Extract the (x, y) coordinate from the center of the cell holding the provided text.  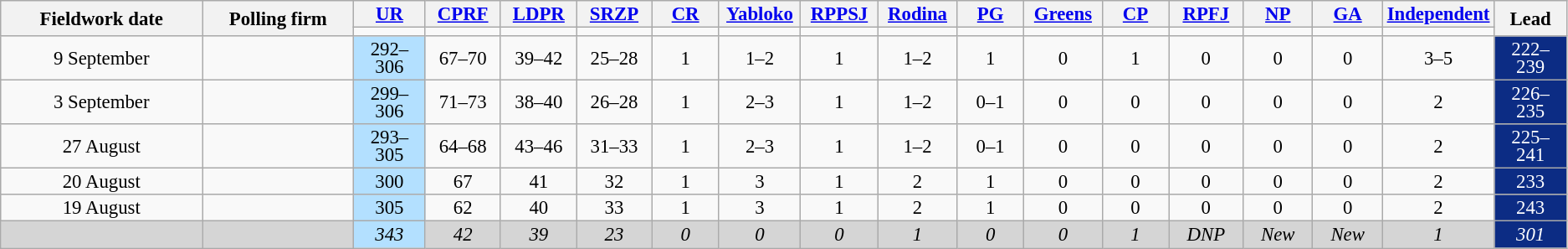
LDPR (539, 14)
343 (390, 235)
67–70 (463, 59)
Polling firm (278, 18)
43–46 (539, 146)
31–33 (614, 146)
RPFJ (1207, 14)
233 (1531, 182)
CR (686, 14)
Independent (1437, 14)
226–235 (1531, 102)
Lead (1531, 18)
293–305 (390, 146)
NP (1278, 14)
225–241 (1531, 146)
RPPSJ (840, 14)
62 (463, 208)
CP (1135, 14)
41 (539, 182)
23 (614, 235)
Yabloko (760, 14)
UR (390, 14)
301 (1531, 235)
39–42 (539, 59)
64–68 (463, 146)
40 (539, 208)
67 (463, 182)
299–306 (390, 102)
Greens (1063, 14)
3 September (102, 102)
CPRF (463, 14)
222–239 (1531, 59)
292–306 (390, 59)
305 (390, 208)
33 (614, 208)
Rodina (918, 14)
300 (390, 182)
20 August (102, 182)
SRZP (614, 14)
243 (1531, 208)
Fieldwork date (102, 18)
42 (463, 235)
25–28 (614, 59)
26–28 (614, 102)
27 August (102, 146)
39 (539, 235)
GA (1347, 14)
38–40 (539, 102)
DNP (1207, 235)
19 August (102, 208)
32 (614, 182)
9 September (102, 59)
3–5 (1437, 59)
PG (990, 14)
71–73 (463, 102)
